Locate the cell with the specified text and output its (X, Y) center coordinate. 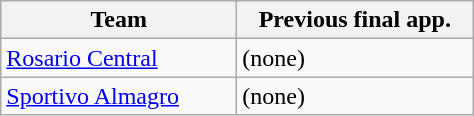
Team (119, 20)
Sportivo Almagro (119, 96)
Rosario Central (119, 58)
Previous final app. (355, 20)
